Output the [x, y] coordinate of the center of the cell containing the given text.  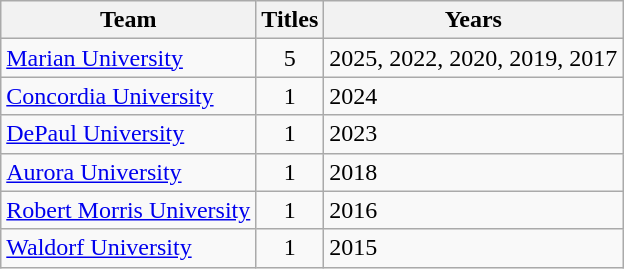
2018 [474, 172]
2016 [474, 210]
Waldorf University [128, 248]
Concordia University [128, 96]
Marian University [128, 58]
Robert Morris University [128, 210]
2024 [474, 96]
2025, 2022, 2020, 2019, 2017 [474, 58]
2023 [474, 134]
Titles [290, 20]
Aurora University [128, 172]
5 [290, 58]
DePaul University [128, 134]
Team [128, 20]
2015 [474, 248]
Years [474, 20]
